Return the (X, Y) coordinate for the center point of the cell that contains the specified text.  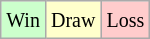
Loss (126, 20)
Win (24, 20)
Draw (72, 20)
